Find where the given text appears and provide that cell's center as (X, Y) coordinate. 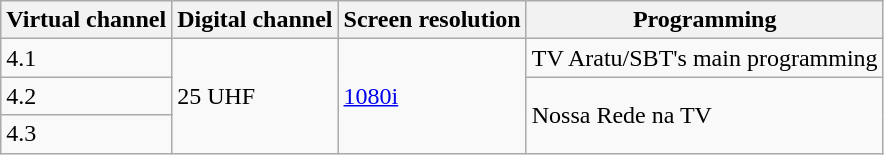
Virtual channel (86, 20)
4.3 (86, 134)
Digital channel (255, 20)
1080i (432, 96)
25 UHF (255, 96)
Screen resolution (432, 20)
TV Aratu/SBT's main programming (704, 58)
4.2 (86, 96)
Programming (704, 20)
Nossa Rede na TV (704, 115)
4.1 (86, 58)
